Output the [X, Y] coordinate of the center of the cell containing the given text.  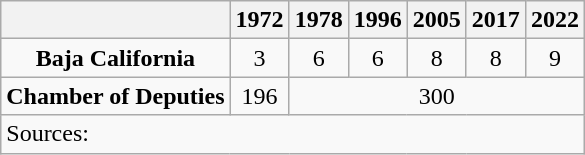
2017 [496, 20]
9 [554, 58]
1972 [260, 20]
Chamber of Deputies [116, 96]
1996 [378, 20]
196 [260, 96]
2005 [436, 20]
Sources: [293, 134]
1978 [318, 20]
2022 [554, 20]
3 [260, 58]
300 [436, 96]
Baja California [116, 58]
